Pinpoint the cell where the given text exists, returning its [x, y] midpoint coordinate. 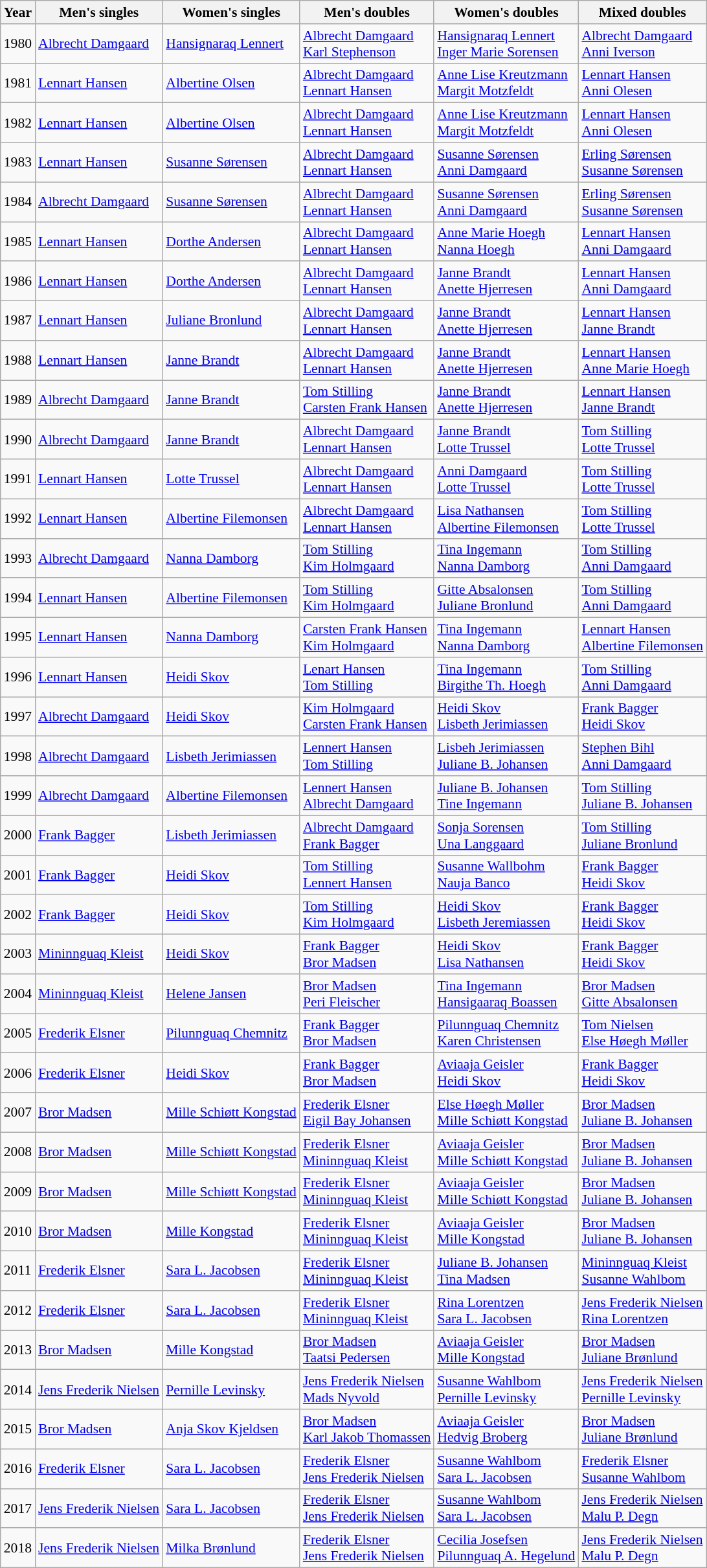
1998 [18, 756]
2007 [18, 1113]
Mininnguaq KleistSusanne Wahlbom [642, 1271]
Albrecht DamgaardKarl Stephenson [367, 44]
2013 [18, 1350]
Tom StillingJuliane B. Johansen [642, 795]
Tom StillingLennert Hansen [367, 874]
Anni DamgaardLotte Trussel [506, 479]
Lennart HansenAnne Marie Hoegh [642, 360]
2002 [18, 915]
1988 [18, 360]
1987 [18, 321]
Stephen BihlAnni Damgaard [642, 756]
1991 [18, 479]
Susanne WahlbomPernille Levinsky [506, 1390]
Lennart HansenAlbertine Filemonsen [642, 637]
Year [18, 12]
2017 [18, 1508]
Aviaaja GeislerHeidi Skov [506, 1073]
1993 [18, 558]
2008 [18, 1152]
1992 [18, 518]
Helene Jansen [231, 994]
Lisbeh JerimiassenJuliane B. Johansen [506, 756]
Carsten Frank HansenKim Holmgaard [367, 637]
Susanne WallbohmNauja Banco [506, 874]
Hansignaraq Lennert [231, 44]
Tom StillingJuliane Bronlund [642, 835]
1982 [18, 123]
Bror MadsenTaatsi Pedersen [367, 1350]
1999 [18, 795]
Heidi SkovLisbeth Jerimiassen [506, 716]
2005 [18, 1034]
Lotte Trussel [231, 479]
Juliane Bronlund [231, 321]
1983 [18, 162]
Kim HolmgaardCarsten Frank Hansen [367, 716]
1980 [18, 44]
Tom StillingCarsten Frank Hansen [367, 400]
Frederik ElsnerEigil Bay Johansen [367, 1113]
2006 [18, 1073]
Lennert HansenAlbrecht Damgaard [367, 795]
1981 [18, 83]
2001 [18, 874]
2004 [18, 994]
2009 [18, 1192]
Cecilia JosefsenPilunnguaq A. Hegelund [506, 1548]
Milka Brønlund [231, 1548]
Jens Frederik NielsenPernille Levinsky [642, 1390]
2015 [18, 1429]
Frederik ElsnerSusanne Wahlbom [642, 1469]
Tina IngemannHansigaaraq Boassen [506, 994]
2003 [18, 955]
2018 [18, 1548]
2012 [18, 1311]
1989 [18, 400]
1997 [18, 716]
1985 [18, 241]
Women's singles [231, 12]
Heidi SkovLisa Nathansen [506, 955]
Gitte AbsalonsenJuliane Bronlund [506, 598]
Men's singles [98, 12]
Jens Frederik NielsenMads Nyvold [367, 1390]
Juliane B. JohansenTina Madsen [506, 1271]
2016 [18, 1469]
Pilunnguaq ChemnitzKaren Christensen [506, 1034]
Anja Skov Kjeldsen [231, 1429]
Albrecht DamgaardFrank Bagger [367, 835]
Tom NielsenElse Høegh Møller [642, 1034]
Men's doubles [367, 12]
1984 [18, 202]
Pernille Levinsky [231, 1390]
Albrecht DamgaardAnni Iverson [642, 44]
Janne BrandtLotte Trussel [506, 439]
2011 [18, 1271]
Hansignaraq LennertInger Marie Sorensen [506, 44]
Aviaaja GeislerHedvig Broberg [506, 1429]
2014 [18, 1390]
Tina IngemannBirgithe Th. Hoegh [506, 677]
Women's doubles [506, 12]
Rina LorentzenSara L. Jacobsen [506, 1311]
2000 [18, 835]
1996 [18, 677]
Else Høegh MøllerMille Schiøtt Kongstad [506, 1113]
2010 [18, 1232]
Bror MadsenPeri Fleischer [367, 994]
Bror MadsenGitte Absalonsen [642, 994]
Bror MadsenKarl Jakob Thomassen [367, 1429]
Jens Frederik NielsenRina Lorentzen [642, 1311]
Heidi SkovLisbeth Jeremiassen [506, 915]
Lenart HansenTom Stilling [367, 677]
Sonja SorensenUna Langgaard [506, 835]
Lisa NathansenAlbertine Filemonsen [506, 518]
1995 [18, 637]
Pilunnguaq Chemnitz [231, 1034]
Mixed doubles [642, 12]
Lennert HansenTom Stilling [367, 756]
1994 [18, 598]
Juliane B. JohansenTine Ingemann [506, 795]
1986 [18, 281]
Anne Marie HoeghNanna Hoegh [506, 241]
1990 [18, 439]
